Pinpoint the cell where the given text exists, returning its (X, Y) midpoint coordinate. 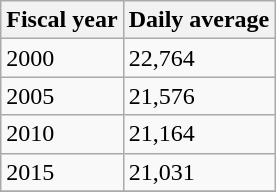
2010 (62, 134)
21,164 (199, 134)
22,764 (199, 58)
Daily average (199, 20)
2015 (62, 172)
2005 (62, 96)
Fiscal year (62, 20)
2000 (62, 58)
21,576 (199, 96)
21,031 (199, 172)
